Pinpoint the cell where the given text exists, returning its [x, y] midpoint coordinate. 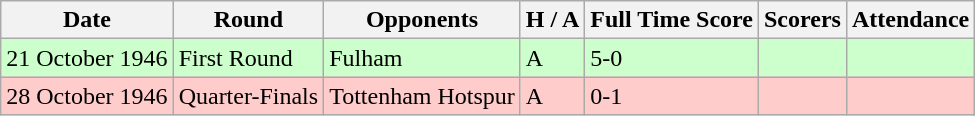
Full Time Score [672, 20]
28 October 1946 [87, 96]
21 October 1946 [87, 58]
Tottenham Hotspur [422, 96]
Attendance [910, 20]
Scorers [802, 20]
Round [248, 20]
H / A [552, 20]
Fulham [422, 58]
First Round [248, 58]
0-1 [672, 96]
Quarter-Finals [248, 96]
Date [87, 20]
Opponents [422, 20]
5-0 [672, 58]
